Pinpoint the cell where the given text exists, returning its (X, Y) midpoint coordinate. 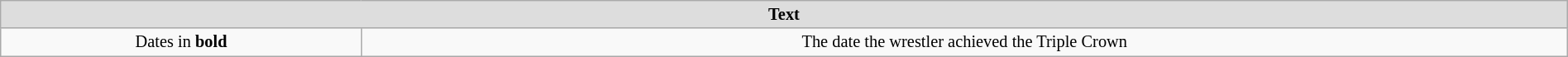
The date the wrestler achieved the Triple Crown (964, 42)
Dates in bold (181, 42)
Text (784, 14)
